Capture the cell that displays the provided text and extract its (x, y) central coordinate. 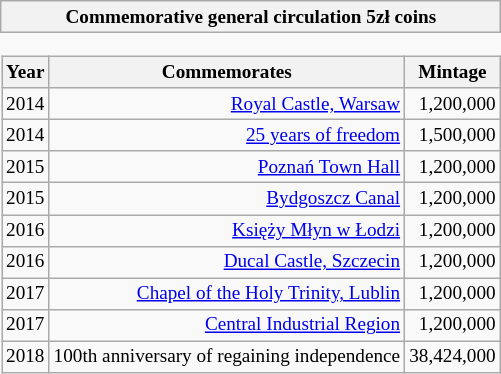
Commemorative general circulation 5zł coins (251, 17)
1,500,000 (453, 135)
Ducal Castle, Szczecin (227, 262)
100th anniversary of regaining independence (227, 357)
Year (26, 72)
Chapel of the Holy Trinity, Lublin (227, 294)
Mintage (453, 72)
Bydgoszcz Canal (227, 199)
25 years of freedom (227, 135)
Poznań Town Hall (227, 167)
Księży Młyn w Łodzi (227, 230)
Central Industrial Region (227, 325)
Commemorates (227, 72)
Royal Castle, Warsaw (227, 104)
2018 (26, 357)
38,424,000 (453, 357)
